Scan for the cell matching the given text and deliver its [X, Y] coordinate at center. 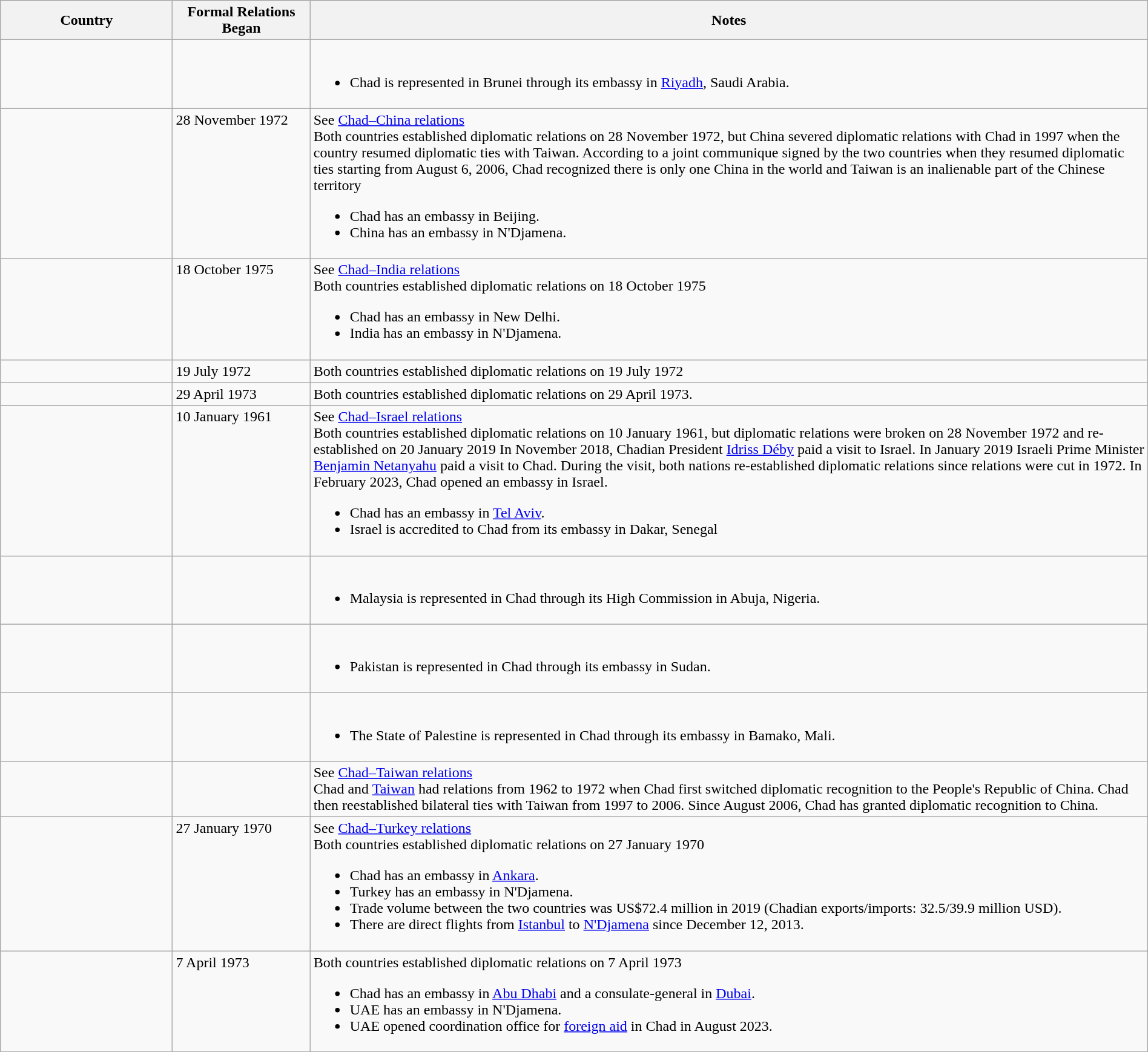
Pakistan is represented in Chad through its embassy in Sudan. [729, 659]
Formal Relations Began [241, 21]
18 October 1975 [241, 309]
7 April 1973 [241, 1001]
Notes [729, 21]
The State of Palestine is represented in Chad through its embassy in Bamako, Mali. [729, 726]
Malaysia is represented in Chad through its High Commission in Abuja, Nigeria. [729, 590]
Both countries established diplomatic relations on 29 April 1973. [729, 394]
Both countries established diplomatic relations on 19 July 1972 [729, 371]
Country [87, 21]
Chad is represented in Brunei through its embassy in Riyadh, Saudi Arabia. [729, 74]
28 November 1972 [241, 183]
27 January 1970 [241, 884]
29 April 1973 [241, 394]
10 January 1961 [241, 481]
19 July 1972 [241, 371]
